For the text-containing cell, return its midpoint in (X, Y) coordinate format. 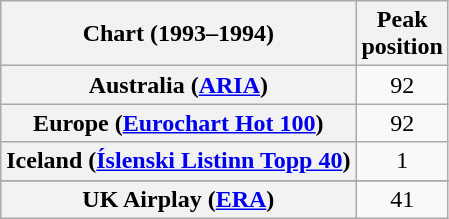
1 (402, 161)
Australia (ARIA) (178, 85)
Iceland (Íslenski Listinn Topp 40) (178, 161)
Peakposition (402, 34)
41 (402, 199)
UK Airplay (ERA) (178, 199)
Chart (1993–1994) (178, 34)
Europe (Eurochart Hot 100) (178, 123)
